Output the (x, y) coordinate of the center of the cell containing the given text.  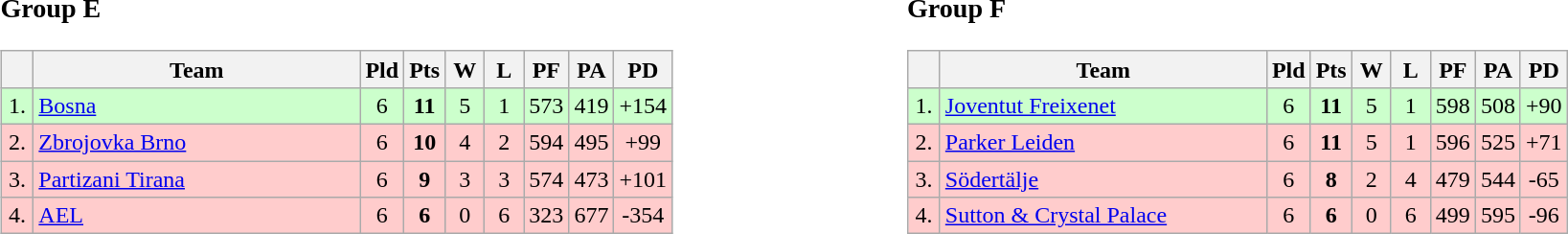
677 (592, 216)
596 (1452, 143)
-96 (1544, 216)
419 (592, 105)
Parker Leiden (1103, 143)
499 (1452, 216)
Sutton & Crystal Palace (1103, 216)
10 (425, 143)
AEL (197, 216)
573 (546, 105)
+99 (644, 143)
Södertälje (1103, 179)
-354 (644, 216)
Joventut Freixenet (1103, 105)
Zbrojovka Brno (197, 143)
544 (1498, 179)
595 (1498, 216)
598 (1452, 105)
+90 (1544, 105)
Partizani Tirana (197, 179)
+154 (644, 105)
525 (1498, 143)
323 (546, 216)
508 (1498, 105)
+71 (1544, 143)
473 (592, 179)
9 (425, 179)
8 (1331, 179)
574 (546, 179)
479 (1452, 179)
495 (592, 143)
+101 (644, 179)
594 (546, 143)
Bosna (197, 105)
-65 (1544, 179)
